Pinpoint the cell where the given text exists, returning its [x, y] midpoint coordinate. 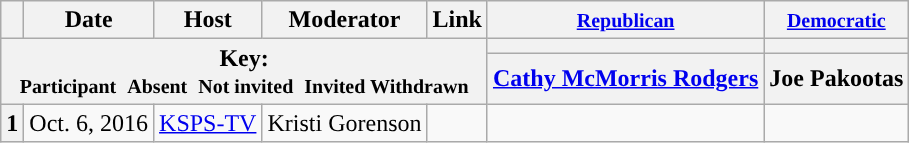
Kristi Gorenson [344, 123]
Joe Pakootas [836, 78]
Link [457, 20]
Key: Participant Absent Not invited Invited Withdrawn [244, 72]
Cathy McMorris Rodgers [625, 78]
Date [89, 20]
Republican [625, 20]
Oct. 6, 2016 [89, 123]
Host [208, 20]
Moderator [344, 20]
1 [12, 123]
Democratic [836, 20]
KSPS-TV [208, 123]
